For the text-containing cell, return its midpoint in [X, Y] coordinate format. 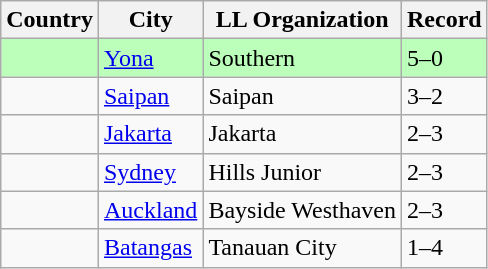
5–0 [445, 58]
Yona [150, 58]
Record [445, 20]
Sydney [150, 172]
Tanauan City [302, 248]
LL Organization [302, 20]
Hills Junior [302, 172]
City [150, 20]
Bayside Westhaven [302, 210]
Southern [302, 58]
1–4 [445, 248]
Country [50, 20]
3–2 [445, 96]
Auckland [150, 210]
Batangas [150, 248]
